Detect which cell encompasses the target text, then output its [x, y] center coordinate. 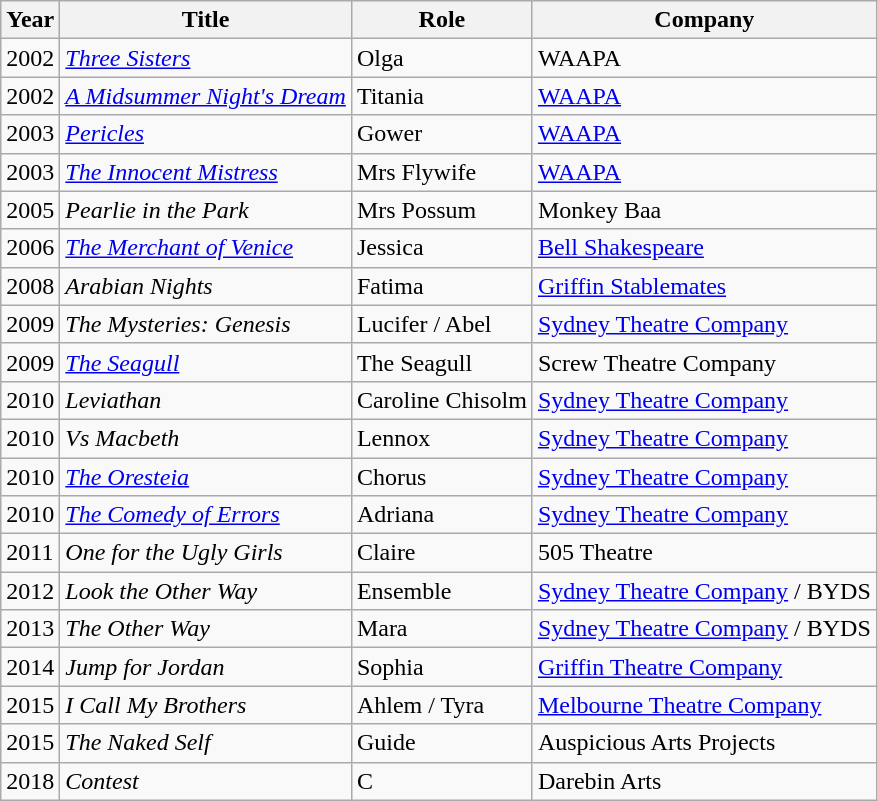
505 Theatre [704, 553]
The Comedy of Errors [206, 515]
Mrs Flywife [442, 172]
Chorus [442, 477]
The Innocent Mistress [206, 172]
Vs Macbeth [206, 438]
Jump for Jordan [206, 667]
Auspicious Arts Projects [704, 743]
One for the Ugly Girls [206, 553]
Lennox [442, 438]
Year [30, 20]
2018 [30, 781]
Ensemble [442, 591]
Pericles [206, 134]
Caroline Chisolm [442, 400]
The Merchant of Venice [206, 248]
2014 [30, 667]
Mrs Possum [442, 210]
Adriana [442, 515]
Role [442, 20]
Sophia [442, 667]
Monkey Baa [704, 210]
Bell Shakespeare [704, 248]
Title [206, 20]
2013 [30, 629]
Three Sisters [206, 58]
2005 [30, 210]
2011 [30, 553]
Guide [442, 743]
Griffin Stablemates [704, 286]
Jessica [442, 248]
2012 [30, 591]
Darebin Arts [704, 781]
The Mysteries: Genesis [206, 324]
Leviathan [206, 400]
Melbourne Theatre Company [704, 705]
Gower [442, 134]
I Call My Brothers [206, 705]
Ahlem / Tyra [442, 705]
The Oresteia [206, 477]
Titania [442, 96]
Screw Theatre Company [704, 362]
The Naked Self [206, 743]
2006 [30, 248]
Mara [442, 629]
Fatima [442, 286]
Contest [206, 781]
C [442, 781]
A Midsummer Night's Dream [206, 96]
Company [704, 20]
Lucifer / Abel [442, 324]
2008 [30, 286]
The Other Way [206, 629]
Look the Other Way [206, 591]
Griffin Theatre Company [704, 667]
Arabian Nights [206, 286]
Claire [442, 553]
Olga [442, 58]
Pearlie in the Park [206, 210]
